Return the (X, Y) coordinate for the center point of the cell that contains the specified text.  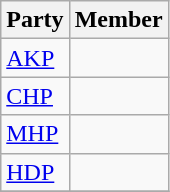
Member (118, 20)
CHP (35, 96)
HDP (35, 172)
MHP (35, 134)
Party (35, 20)
AKP (35, 58)
